Extract the [X, Y] coordinate from the center of the cell holding the provided text.  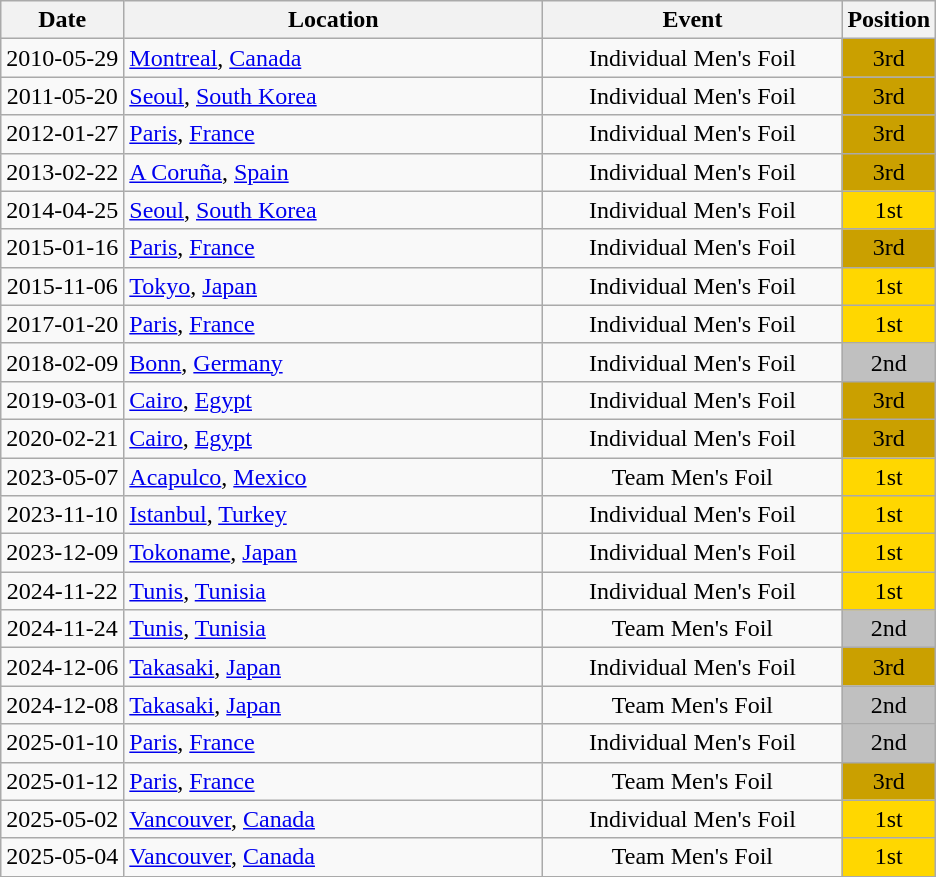
2020-02-21 [62, 438]
2024-12-06 [62, 667]
2024-11-24 [62, 629]
2011-05-20 [62, 96]
2024-11-22 [62, 591]
Date [62, 20]
2024-12-08 [62, 705]
Bonn, Germany [334, 362]
A Coruña, Spain [334, 172]
2025-05-04 [62, 857]
2025-05-02 [62, 819]
2023-12-09 [62, 553]
Tokyo, Japan [334, 286]
2015-01-16 [62, 248]
2019-03-01 [62, 400]
2017-01-20 [62, 324]
Montreal, Canada [334, 58]
Event [692, 20]
2025-01-12 [62, 781]
2015-11-06 [62, 286]
2012-01-27 [62, 134]
2013-02-22 [62, 172]
Location [334, 20]
2018-02-09 [62, 362]
Tokoname, Japan [334, 553]
Acapulco, Mexico [334, 477]
Position [889, 20]
2023-11-10 [62, 515]
Istanbul, Turkey [334, 515]
2010-05-29 [62, 58]
2025-01-10 [62, 743]
2023-05-07 [62, 477]
2014-04-25 [62, 210]
